Return (x, y) of the center of cell containing provided text 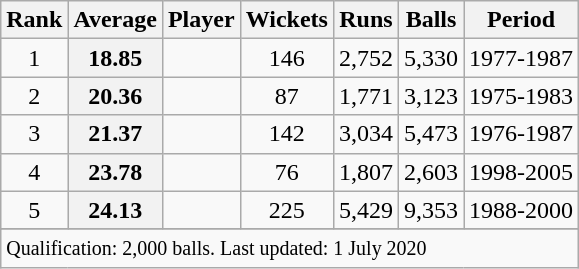
5,429 (366, 210)
Period (522, 20)
5 (34, 210)
3,123 (430, 96)
3,034 (366, 134)
4 (34, 172)
18.85 (116, 58)
225 (286, 210)
1,771 (366, 96)
21.37 (116, 134)
Player (201, 20)
1998-2005 (522, 172)
20.36 (116, 96)
1976-1987 (522, 134)
24.13 (116, 210)
5,330 (430, 58)
Rank (34, 20)
146 (286, 58)
Runs (366, 20)
Qualification: 2,000 balls. Last updated: 1 July 2020 (290, 248)
142 (286, 134)
1,807 (366, 172)
76 (286, 172)
2,752 (366, 58)
87 (286, 96)
5,473 (430, 134)
3 (34, 134)
1988-2000 (522, 210)
2,603 (430, 172)
2 (34, 96)
1 (34, 58)
Wickets (286, 20)
Average (116, 20)
Balls (430, 20)
1977-1987 (522, 58)
9,353 (430, 210)
1975-1983 (522, 96)
23.78 (116, 172)
